Provide the (X, Y) coordinate of the cell's center where the given text is located.  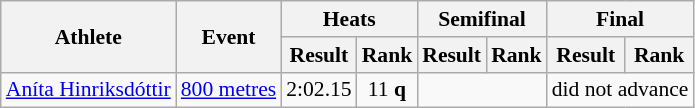
Final (620, 19)
Semifinal (482, 19)
11 q (388, 90)
Event (228, 36)
did not advance (620, 90)
Heats (349, 19)
800 metres (228, 90)
Athlete (88, 36)
Aníta Hinriksdóttir (88, 90)
2:02.15 (318, 90)
